Pinpoint the cell where the given text exists, returning its [x, y] midpoint coordinate. 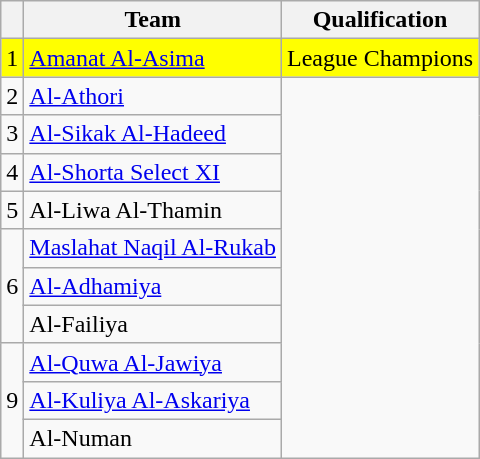
League Champions [380, 58]
Al-Sikak Al-Hadeed [153, 134]
3 [12, 134]
6 [12, 286]
9 [12, 400]
1 [12, 58]
Al-Liwa Al-Thamin [153, 210]
Al-Shorta Select XI [153, 172]
Amanat Al-Asima [153, 58]
Al-Numan [153, 438]
Team [153, 20]
Maslahat Naqil Al-Rukab [153, 248]
2 [12, 96]
Al-Athori [153, 96]
Al-Failiya [153, 324]
Al-Adhamiya [153, 286]
4 [12, 172]
5 [12, 210]
Qualification [380, 20]
Al-Quwa Al-Jawiya [153, 362]
Al-Kuliya Al-Askariya [153, 400]
